Detect which cell encompasses the target text, then output its (X, Y) center coordinate. 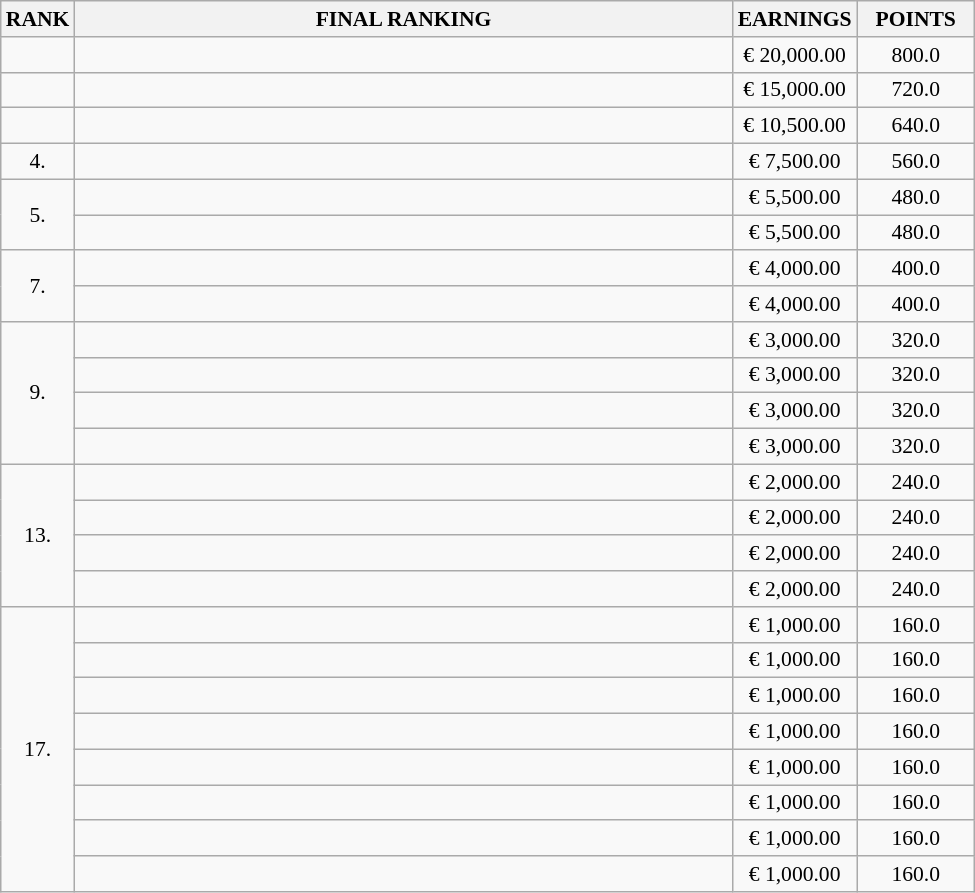
13. (38, 535)
4. (38, 162)
EARNINGS (795, 19)
640.0 (916, 126)
€ 7,500.00 (795, 162)
POINTS (916, 19)
560.0 (916, 162)
RANK (38, 19)
FINAL RANKING (403, 19)
€ 20,000.00 (795, 55)
5. (38, 214)
17. (38, 750)
€ 10,500.00 (795, 126)
7. (38, 286)
9. (38, 393)
€ 15,000.00 (795, 90)
800.0 (916, 55)
720.0 (916, 90)
